Locate the cell with the specified text and output its [x, y] center coordinate. 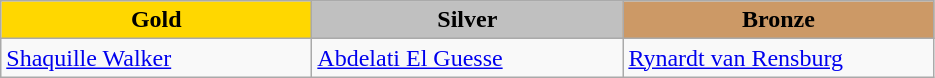
Silver [468, 20]
Rynardt van Rensburg [778, 58]
Gold [156, 20]
Abdelati El Guesse [468, 58]
Shaquille Walker [156, 58]
Bronze [778, 20]
